Scan for the cell matching the given text and deliver its (x, y) coordinate at center. 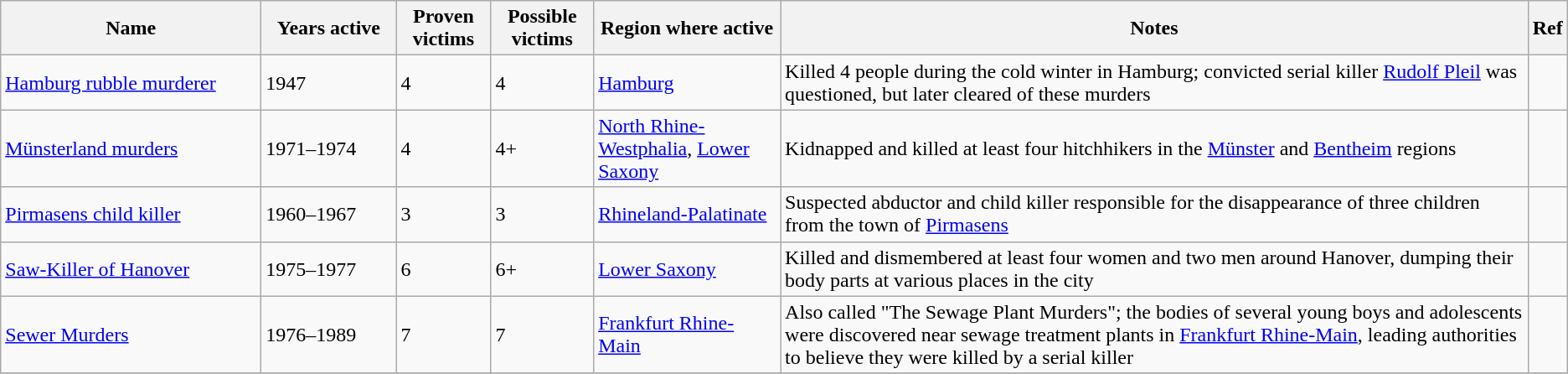
Suspected abductor and child killer responsible for the disappearance of three children from the town of Pirmasens (1154, 215)
6 (444, 268)
Lower Saxony (687, 268)
4+ (543, 148)
Saw-Killer of Hanover (131, 268)
Hamburg (687, 82)
Hamburg rubble murderer (131, 82)
Frankfurt Rhine-Main (687, 335)
North Rhine-Westphalia, Lower Saxony (687, 148)
1971–1974 (328, 148)
Name (131, 29)
Sewer Murders (131, 335)
1976–1989 (328, 335)
Killed 4 people during the cold winter in Hamburg; convicted serial killer Rudolf Pleil was questioned, but later cleared of these murders (1154, 82)
6+ (543, 268)
1960–1967 (328, 215)
Kidnapped and killed at least four hitchhikers in the Münster and Bentheim regions (1154, 148)
Münsterland murders (131, 148)
Pirmasens child killer (131, 215)
1975–1977 (328, 268)
Killed and dismembered at least four women and two men around Hanover, dumping their body parts at various places in the city (1154, 268)
Rhineland-Palatinate (687, 215)
Ref (1548, 29)
Region where active (687, 29)
Proven victims (444, 29)
Possible victims (543, 29)
Years active (328, 29)
Notes (1154, 29)
1947 (328, 82)
